Capture the cell that displays the provided text and extract its [X, Y] central coordinate. 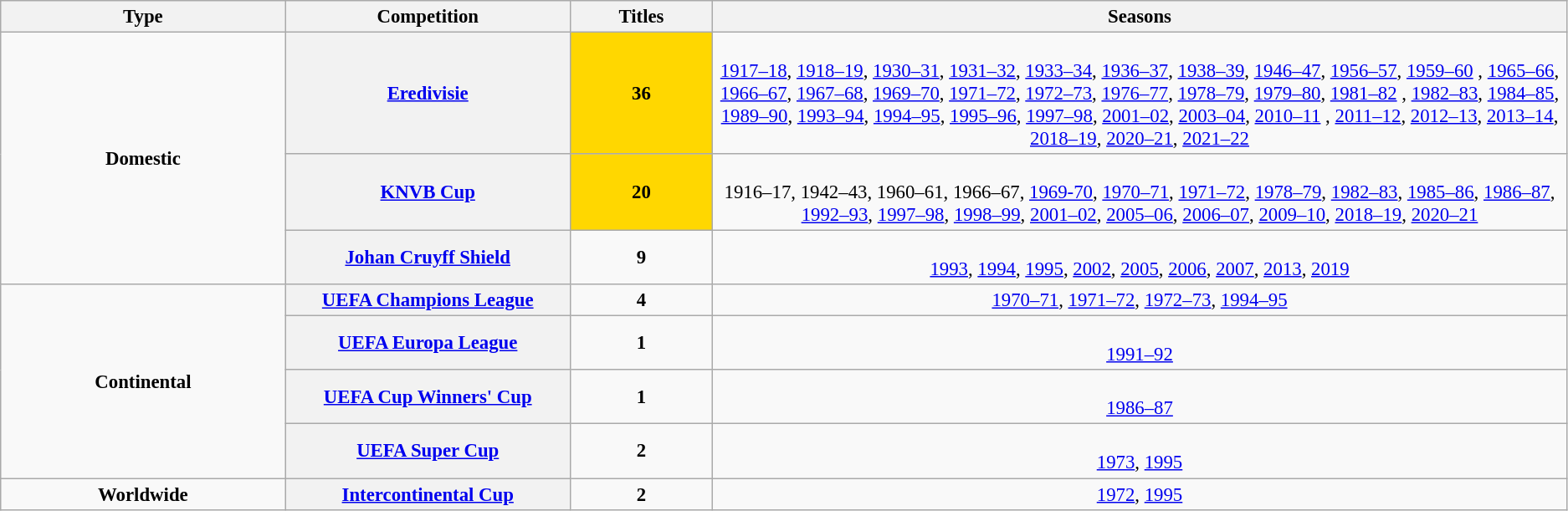
1973, 1995 [1140, 452]
9 [641, 258]
1986–87 [1140, 396]
UEFA Cup Winners' Cup [428, 396]
Eredivisie [428, 94]
1993, 1994, 1995, 2002, 2005, 2006, 2007, 2013, 2019 [1140, 258]
1991–92 [1140, 343]
Worldwide [143, 494]
Domestic [143, 159]
1970–71, 1971–72, 1972–73, 1994–95 [1140, 300]
KNVB Cup [428, 192]
4 [641, 300]
Johan Cruyff Shield [428, 258]
Intercontinental Cup [428, 494]
UEFA Europa League [428, 343]
36 [641, 94]
1972, 1995 [1140, 494]
20 [641, 192]
UEFA Super Cup [428, 452]
Continental [143, 381]
Competition [428, 17]
Type [143, 17]
Titles [641, 17]
UEFA Champions League [428, 300]
Seasons [1140, 17]
